Scan for the cell matching the given text and deliver its (x, y) coordinate at center. 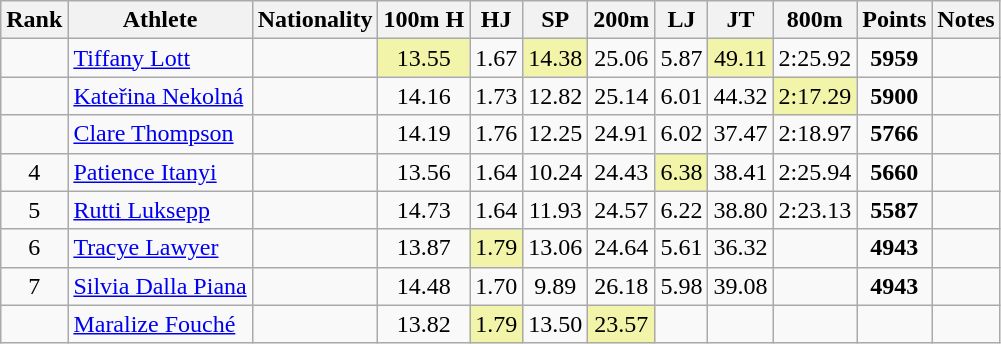
39.08 (740, 286)
23.57 (622, 324)
100m H (424, 20)
Tracye Lawyer (160, 248)
Rank (34, 20)
Silvia Dalla Piana (160, 286)
38.41 (740, 172)
HJ (496, 20)
6.38 (682, 172)
1.76 (496, 134)
1.73 (496, 96)
6.01 (682, 96)
Athlete (160, 20)
6 (34, 248)
Rutti Luksepp (160, 210)
14.48 (424, 286)
25.14 (622, 96)
Clare Thompson (160, 134)
14.73 (424, 210)
5 (34, 210)
JT (740, 20)
7 (34, 286)
5766 (894, 134)
200m (622, 20)
5.98 (682, 286)
Nationality (315, 20)
SP (556, 20)
800m (815, 20)
26.18 (622, 286)
5900 (894, 96)
13.56 (424, 172)
Patience Itanyi (160, 172)
13.50 (556, 324)
14.16 (424, 96)
5.87 (682, 58)
6.22 (682, 210)
11.93 (556, 210)
24.57 (622, 210)
25.06 (622, 58)
14.19 (424, 134)
2:23.13 (815, 210)
Tiffany Lott (160, 58)
5.61 (682, 248)
Notes (966, 20)
Points (894, 20)
13.06 (556, 248)
13.87 (424, 248)
1.70 (496, 286)
5587 (894, 210)
44.32 (740, 96)
2:25.92 (815, 58)
13.82 (424, 324)
2:18.97 (815, 134)
10.24 (556, 172)
2:17.29 (815, 96)
24.43 (622, 172)
36.32 (740, 248)
12.25 (556, 134)
13.55 (424, 58)
4 (34, 172)
14.38 (556, 58)
Maralize Fouché (160, 324)
6.02 (682, 134)
37.47 (740, 134)
Kateřina Nekolná (160, 96)
9.89 (556, 286)
38.80 (740, 210)
LJ (682, 20)
12.82 (556, 96)
24.64 (622, 248)
2:25.94 (815, 172)
5660 (894, 172)
5959 (894, 58)
1.67 (496, 58)
24.91 (622, 134)
49.11 (740, 58)
